Locate the cell with the specified text and output its (X, Y) center coordinate. 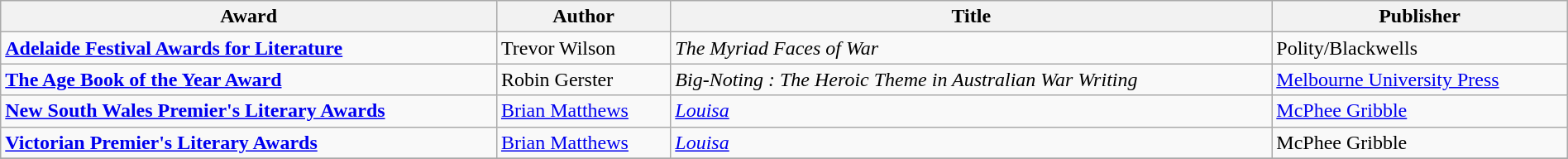
The Myriad Faces of War (971, 48)
New South Wales Premier's Literary Awards (249, 111)
Victorian Premier's Literary Awards (249, 142)
The Age Book of the Year Award (249, 79)
Trevor Wilson (583, 48)
Title (971, 17)
Robin Gerster (583, 79)
Big-Noting : The Heroic Theme in Australian War Writing (971, 79)
Author (583, 17)
Polity/Blackwells (1419, 48)
Melbourne University Press (1419, 79)
Award (249, 17)
Adelaide Festival Awards for Literature (249, 48)
Publisher (1419, 17)
